Return (x, y) of the center of cell containing provided text 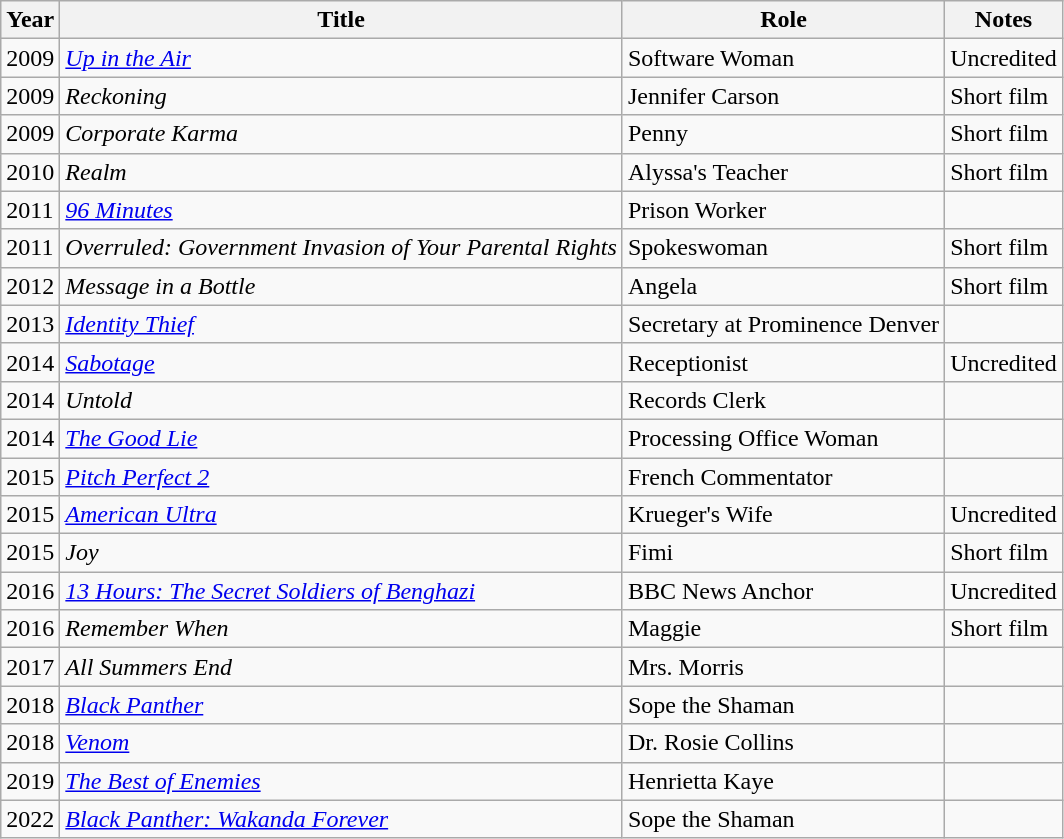
Receptionist (783, 362)
Up in the Air (342, 58)
Spokeswoman (783, 248)
13 Hours: The Secret Soldiers of Benghazi (342, 591)
Krueger's Wife (783, 515)
Processing Office Woman (783, 438)
Jennifer Carson (783, 96)
Henrietta Kaye (783, 781)
Remember When (342, 629)
Title (342, 20)
American Ultra (342, 515)
Year (30, 20)
Corporate Karma (342, 134)
Venom (342, 743)
Untold (342, 400)
The Best of Enemies (342, 781)
Joy (342, 553)
Notes (1004, 20)
2010 (30, 172)
Realm (342, 172)
Pitch Perfect 2 (342, 477)
Prison Worker (783, 210)
Mrs. Morris (783, 667)
2012 (30, 286)
Overruled: Government Invasion of Your Parental Rights (342, 248)
2019 (30, 781)
2022 (30, 819)
Secretary at Prominence Denver (783, 324)
Penny (783, 134)
BBC News Anchor (783, 591)
2017 (30, 667)
96 Minutes (342, 210)
Sabotage (342, 362)
Message in a Bottle (342, 286)
Alyssa's Teacher (783, 172)
2013 (30, 324)
Maggie (783, 629)
Dr. Rosie Collins (783, 743)
The Good Lie (342, 438)
Role (783, 20)
French Commentator (783, 477)
Reckoning (342, 96)
Software Woman (783, 58)
Black Panther (342, 705)
Records Clerk (783, 400)
Black Panther: Wakanda Forever (342, 819)
Identity Thief (342, 324)
Fimi (783, 553)
All Summers End (342, 667)
Angela (783, 286)
